Pinpoint the cell where the given text exists, returning its (x, y) midpoint coordinate. 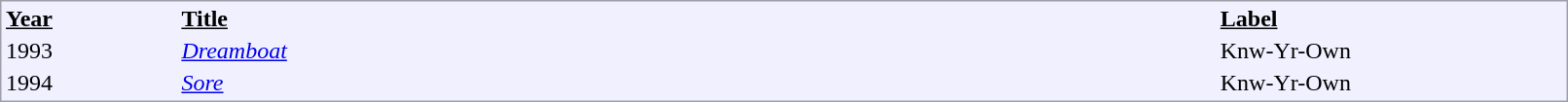
1993 (90, 51)
Label (1392, 18)
Year (90, 18)
1994 (90, 83)
Sore (698, 83)
Title (698, 18)
Dreamboat (698, 51)
